Return the [x, y] coordinate for the center point of the cell that contains the specified text.  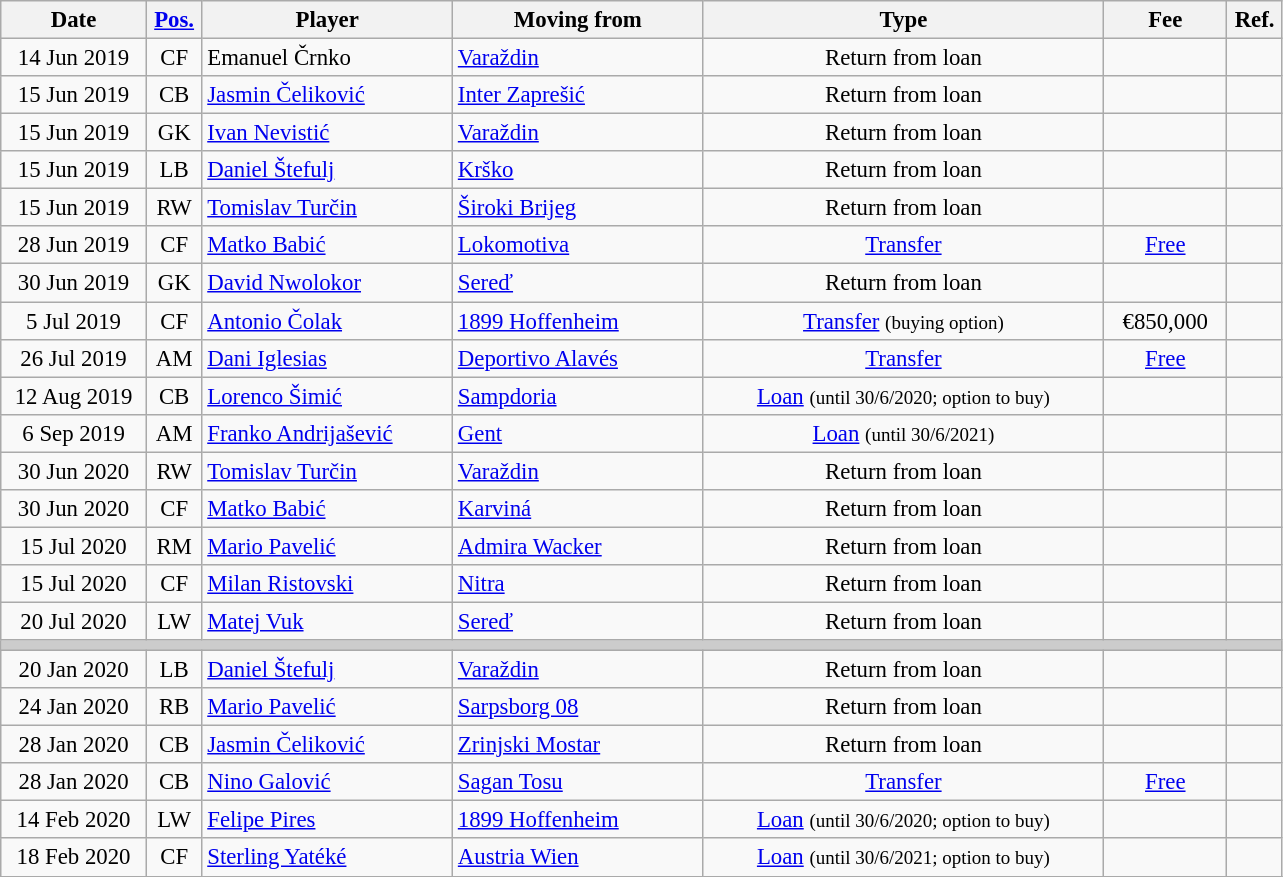
Dani Iglesias [328, 358]
5 Jul 2019 [74, 321]
Admira Wacker [578, 546]
Nitra [578, 584]
RM [174, 546]
Gent [578, 433]
Moving from [578, 20]
Loan (until 30/6/2021) [904, 433]
20 Jul 2020 [74, 621]
Deportivo Alavés [578, 358]
Date [74, 20]
Ivan Nevistić [328, 133]
Široki Brijeg [578, 208]
Sarpsborg 08 [578, 707]
Player [328, 20]
Krško [578, 170]
Pos. [174, 20]
Antonio Čolak [328, 321]
David Nwolokor [328, 283]
Nino Galović [328, 782]
26 Jul 2019 [74, 358]
€850,000 [1166, 321]
Sagan Tosu [578, 782]
20 Jan 2020 [74, 670]
Matej Vuk [328, 621]
6 Sep 2019 [74, 433]
14 Jun 2019 [74, 58]
Lorenco Šimić [328, 396]
Karviná [578, 509]
30 Jun 2019 [74, 283]
14 Feb 2020 [74, 820]
28 Jun 2019 [74, 245]
Emanuel Črnko [328, 58]
Fee [1166, 20]
Sampdoria [578, 396]
Milan Ristovski [328, 584]
Sterling Yatéké [328, 858]
Transfer (buying option) [904, 321]
Franko Andrijašević [328, 433]
Zrinjski Mostar [578, 745]
18 Feb 2020 [74, 858]
24 Jan 2020 [74, 707]
Ref. [1255, 20]
RB [174, 707]
Inter Zaprešić [578, 95]
Felipe Pires [328, 820]
Lokomotiva [578, 245]
Type [904, 20]
Austria Wien [578, 858]
Loan (until 30/6/2021; option to buy) [904, 858]
12 Aug 2019 [74, 396]
